Determine the (x, y) coordinate at the center of the cell enclosing the given text.  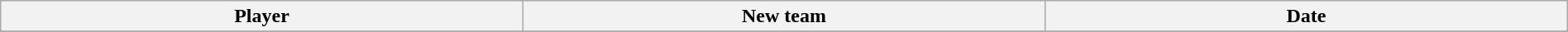
Date (1307, 16)
New team (784, 16)
Player (262, 16)
